Extract the (x, y) coordinate from the center of the cell holding the provided text.  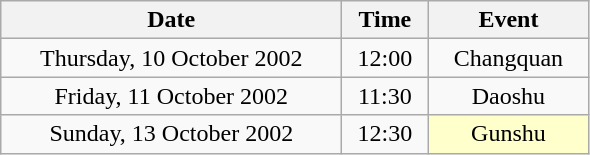
Thursday, 10 October 2002 (172, 58)
Friday, 11 October 2002 (172, 96)
Sunday, 13 October 2002 (172, 134)
Changquan (508, 58)
12:30 (385, 134)
Event (508, 20)
11:30 (385, 96)
12:00 (385, 58)
Gunshu (508, 134)
Daoshu (508, 96)
Time (385, 20)
Date (172, 20)
